Scan for the cell matching the given text and deliver its [X, Y] coordinate at center. 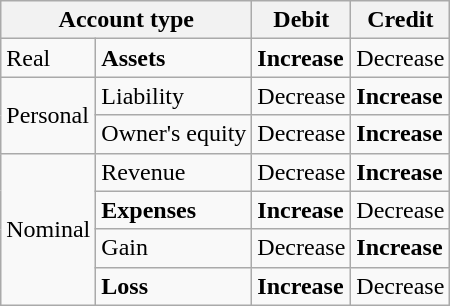
Personal [48, 115]
Expenses [174, 210]
Assets [174, 58]
Loss [174, 286]
Revenue [174, 172]
Liability [174, 96]
Credit [400, 20]
Account type [126, 20]
Real [48, 58]
Owner's equity [174, 134]
Nominal [48, 229]
Debit [302, 20]
Gain [174, 248]
